Provide the [X, Y] coordinate of the cell's center where the given text is located.  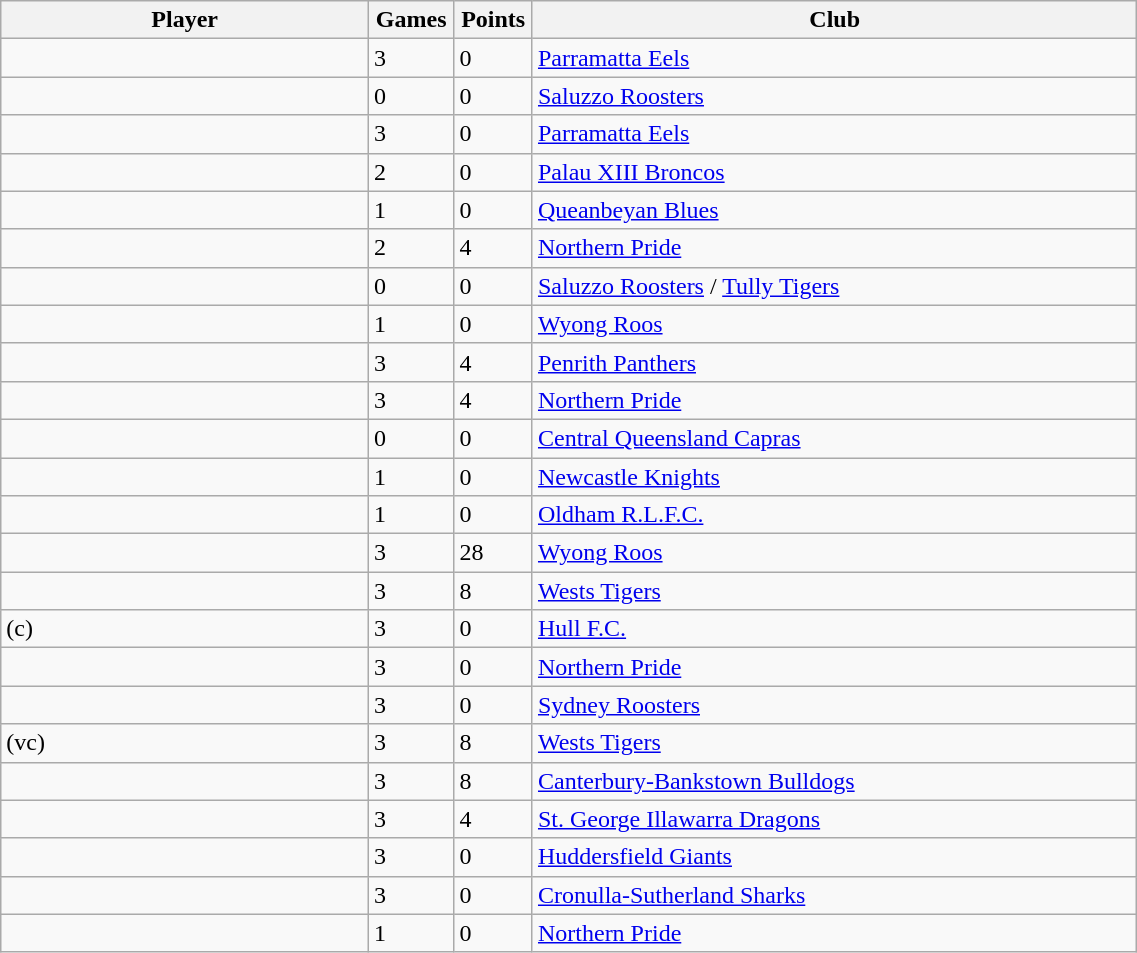
(c) [185, 629]
Saluzzo Roosters [834, 96]
Penrith Panthers [834, 362]
Canterbury-Bankstown Bulldogs [834, 781]
Club [834, 20]
Newcastle Knights [834, 477]
Oldham R.L.F.C. [834, 515]
St. George Illawarra Dragons [834, 819]
Queanbeyan Blues [834, 210]
Sydney Roosters [834, 705]
Palau XIII Broncos [834, 172]
Huddersfield Giants [834, 857]
Player [185, 20]
Hull F.C. [834, 629]
Saluzzo Roosters / Tully Tigers [834, 286]
Games [412, 20]
28 [494, 553]
Central Queensland Capras [834, 438]
(vc) [185, 743]
Points [494, 20]
Cronulla-Sutherland Sharks [834, 895]
